Find where the given text appears and provide that cell's center as (x, y) coordinate. 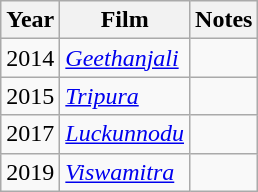
Viswamitra (125, 172)
2014 (30, 58)
Notes (224, 20)
Geethanjali (125, 58)
2017 (30, 134)
Luckunnodu (125, 134)
2015 (30, 96)
Year (30, 20)
Tripura (125, 96)
Film (125, 20)
2019 (30, 172)
